Find where the given text appears and provide that cell's center as (x, y) coordinate. 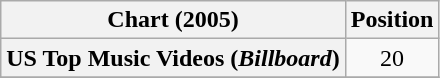
20 (392, 58)
Chart (2005) (173, 20)
Position (392, 20)
US Top Music Videos (Billboard) (173, 58)
